From the cell containing the given text, extract its center point as [x, y] coordinate. 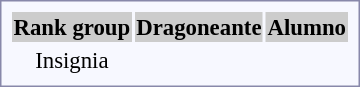
Alumno [306, 27]
Insignia [72, 60]
Rank group [72, 27]
Dragoneante [199, 27]
